Detect which cell encompasses the target text, then output its [X, Y] center coordinate. 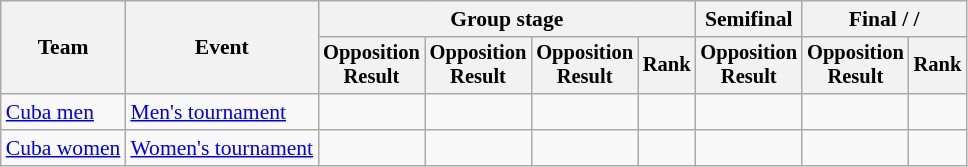
Event [222, 48]
Semifinal [748, 19]
Cuba men [64, 112]
Cuba women [64, 148]
Team [64, 48]
Final / / [884, 19]
Group stage [506, 19]
Men's tournament [222, 112]
Women's tournament [222, 148]
